Identify which cell holds the provided text, then report its (x, y) central coordinate. 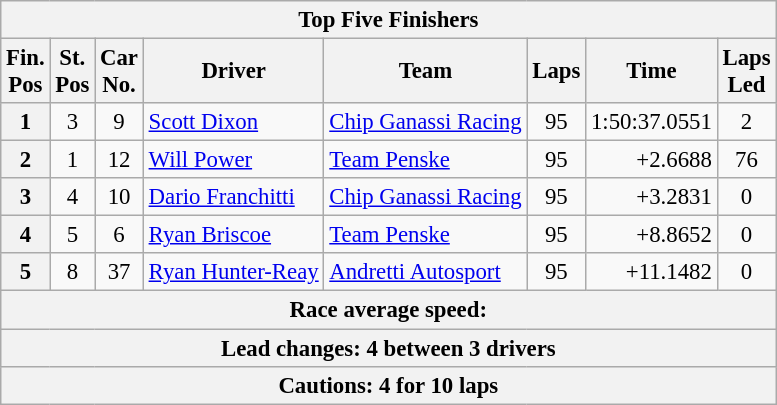
+8.8652 (652, 235)
+2.6688 (652, 160)
St.Pos (72, 72)
Ryan Hunter-Reay (234, 273)
Andretti Autosport (426, 273)
Will Power (234, 160)
+3.2831 (652, 197)
Team (426, 72)
Lead changes: 4 between 3 drivers (388, 348)
8 (72, 273)
Dario Franchitti (234, 197)
CarNo. (120, 72)
12 (120, 160)
Cautions: 4 for 10 laps (388, 385)
76 (746, 160)
Top Five Finishers (388, 20)
+11.1482 (652, 273)
6 (120, 235)
Race average speed: (388, 310)
Fin.Pos (26, 72)
9 (120, 122)
Driver (234, 72)
Laps (556, 72)
Scott Dixon (234, 122)
37 (120, 273)
1:50:37.0551 (652, 122)
10 (120, 197)
Time (652, 72)
LapsLed (746, 72)
Ryan Briscoe (234, 235)
